From the cell containing the given text, extract its center point as (x, y) coordinate. 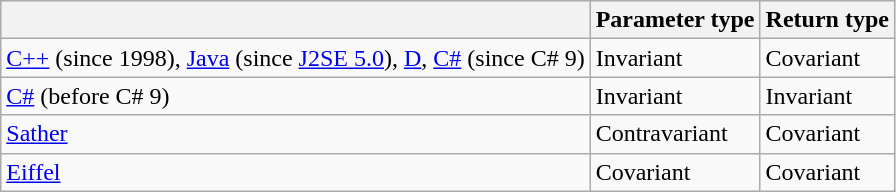
Eiffel (296, 172)
Parameter type (675, 20)
Return type (827, 20)
C++ (since 1998), Java (since J2SE 5.0), D, C# (since C# 9) (296, 58)
C# (before C# 9) (296, 96)
Contravariant (675, 134)
Sather (296, 134)
